Provide the [x, y] coordinate of the cell's center where the given text is located.  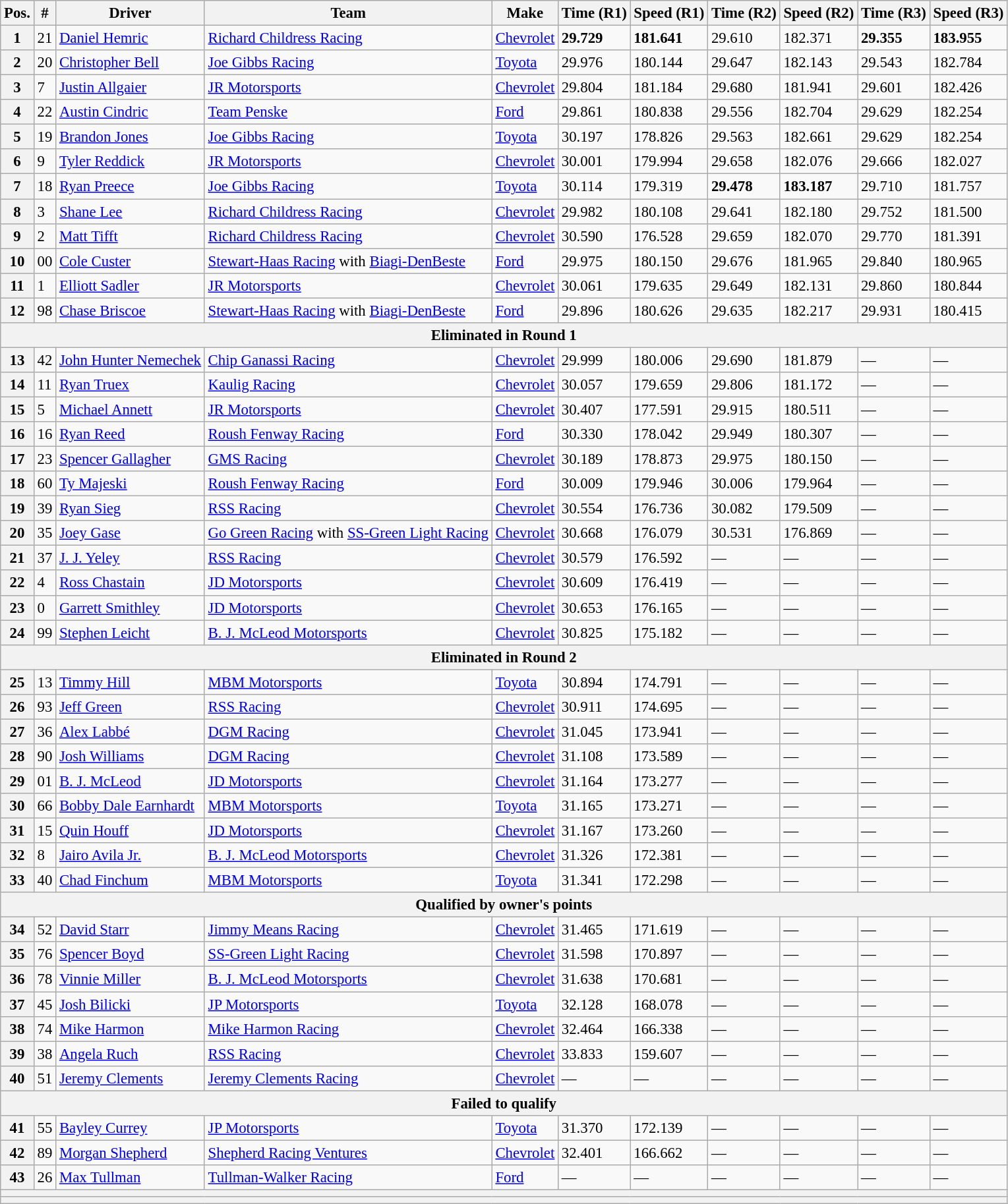
31.164 [595, 781]
Angela Ruch [131, 1054]
Max Tullman [131, 1178]
182.426 [968, 88]
Vinnie Miller [131, 979]
01 [45, 781]
172.298 [669, 880]
180.965 [968, 261]
29.896 [595, 310]
30.668 [595, 533]
Jeremy Clements Racing [348, 1078]
179.319 [669, 186]
29.999 [595, 360]
176.165 [669, 608]
30.006 [744, 484]
29.931 [894, 310]
29.915 [744, 409]
179.635 [669, 285]
179.659 [669, 385]
Spencer Boyd [131, 955]
32.128 [595, 1004]
170.897 [669, 955]
180.108 [669, 212]
29.840 [894, 261]
30.825 [595, 633]
182.217 [819, 310]
Shepherd Racing Ventures [348, 1153]
10 [17, 261]
Austin Cindric [131, 112]
Ross Chastain [131, 583]
14 [17, 385]
176.592 [669, 558]
Ryan Reed [131, 434]
174.791 [669, 682]
29.355 [894, 38]
176.419 [669, 583]
30.189 [595, 459]
182.143 [819, 63]
00 [45, 261]
33.833 [595, 1054]
# [45, 13]
74 [45, 1029]
29.647 [744, 63]
30.009 [595, 484]
179.994 [669, 161]
Spencer Gallagher [131, 459]
31.045 [595, 731]
181.172 [819, 385]
183.955 [968, 38]
31.167 [595, 831]
181.757 [968, 186]
29.690 [744, 360]
David Starr [131, 930]
173.277 [669, 781]
John Hunter Nemechek [131, 360]
173.271 [669, 806]
29.804 [595, 88]
180.626 [669, 310]
25 [17, 682]
93 [45, 707]
30.114 [595, 186]
29.982 [595, 212]
Ryan Preece [131, 186]
Team [348, 13]
Shane Lee [131, 212]
182.704 [819, 112]
178.873 [669, 459]
31.326 [595, 855]
Alex Labbé [131, 731]
Failed to qualify [504, 1103]
33 [17, 880]
182.784 [968, 63]
29.710 [894, 186]
30.330 [595, 434]
Qualified by owner's points [504, 905]
Cole Custer [131, 261]
30.554 [595, 509]
178.826 [669, 137]
159.607 [669, 1054]
27 [17, 731]
29.478 [744, 186]
168.078 [669, 1004]
J. J. Yeley [131, 558]
179.509 [819, 509]
31 [17, 831]
Ty Majeski [131, 484]
180.415 [968, 310]
183.187 [819, 186]
Josh Williams [131, 757]
176.528 [669, 236]
178.042 [669, 434]
76 [45, 955]
30.653 [595, 608]
30.894 [595, 682]
30.057 [595, 385]
31.638 [595, 979]
6 [17, 161]
182.661 [819, 137]
Stephen Leicht [131, 633]
180.511 [819, 409]
Elliott Sadler [131, 285]
30.082 [744, 509]
181.184 [669, 88]
78 [45, 979]
31.341 [595, 880]
Make [525, 13]
Go Green Racing with SS-Green Light Racing [348, 533]
29.806 [744, 385]
Jairo Avila Jr. [131, 855]
174.695 [669, 707]
182.076 [819, 161]
180.844 [968, 285]
51 [45, 1078]
Jeff Green [131, 707]
Morgan Shepherd [131, 1153]
29.610 [744, 38]
Chip Ganassi Racing [348, 360]
29.860 [894, 285]
176.079 [669, 533]
31.598 [595, 955]
29.659 [744, 236]
180.838 [669, 112]
Time (R3) [894, 13]
Tullman-Walker Racing [348, 1178]
Daniel Hemric [131, 38]
172.139 [669, 1128]
29.729 [595, 38]
0 [45, 608]
34 [17, 930]
30.531 [744, 533]
B. J. McLeod [131, 781]
17 [17, 459]
Mike Harmon [131, 1029]
89 [45, 1153]
181.641 [669, 38]
29.752 [894, 212]
179.946 [669, 484]
170.681 [669, 979]
181.965 [819, 261]
30.579 [595, 558]
30.609 [595, 583]
29.641 [744, 212]
173.260 [669, 831]
166.662 [669, 1153]
Eliminated in Round 1 [504, 335]
Time (R1) [595, 13]
182.027 [968, 161]
32.464 [595, 1029]
182.131 [819, 285]
24 [17, 633]
31.165 [595, 806]
31.370 [595, 1128]
29.601 [894, 88]
29.676 [744, 261]
171.619 [669, 930]
30.001 [595, 161]
52 [45, 930]
45 [45, 1004]
Chad Finchum [131, 880]
Pos. [17, 13]
Matt Tifft [131, 236]
30.197 [595, 137]
Speed (R3) [968, 13]
32.401 [595, 1153]
175.182 [669, 633]
Ryan Truex [131, 385]
30.590 [595, 236]
181.500 [968, 212]
180.144 [669, 63]
Christopher Bell [131, 63]
GMS Racing [348, 459]
30 [17, 806]
29.770 [894, 236]
43 [17, 1178]
29.635 [744, 310]
41 [17, 1128]
Josh Bilicki [131, 1004]
29.680 [744, 88]
Driver [131, 13]
182.371 [819, 38]
Speed (R2) [819, 13]
Chase Briscoe [131, 310]
Tyler Reddick [131, 161]
180.006 [669, 360]
Team Penske [348, 112]
30.061 [595, 285]
Eliminated in Round 2 [504, 657]
Ryan Sieg [131, 509]
29.949 [744, 434]
176.736 [669, 509]
60 [45, 484]
31.465 [595, 930]
Justin Allgaier [131, 88]
28 [17, 757]
176.869 [819, 533]
29.556 [744, 112]
29.649 [744, 285]
29.861 [595, 112]
Kaulig Racing [348, 385]
32 [17, 855]
166.338 [669, 1029]
Brandon Jones [131, 137]
29.563 [744, 137]
182.180 [819, 212]
29 [17, 781]
173.589 [669, 757]
31.108 [595, 757]
172.381 [669, 855]
30.407 [595, 409]
Time (R2) [744, 13]
66 [45, 806]
Michael Annett [131, 409]
181.941 [819, 88]
181.879 [819, 360]
29.658 [744, 161]
29.666 [894, 161]
177.591 [669, 409]
30.911 [595, 707]
29.543 [894, 63]
Joey Gase [131, 533]
Jimmy Means Racing [348, 930]
29.976 [595, 63]
180.307 [819, 434]
173.941 [669, 731]
98 [45, 310]
Bobby Dale Earnhardt [131, 806]
12 [17, 310]
Speed (R1) [669, 13]
Timmy Hill [131, 682]
Jeremy Clements [131, 1078]
99 [45, 633]
SS-Green Light Racing [348, 955]
182.070 [819, 236]
55 [45, 1128]
90 [45, 757]
179.964 [819, 484]
181.391 [968, 236]
Mike Harmon Racing [348, 1029]
Garrett Smithley [131, 608]
Quin Houff [131, 831]
Bayley Currey [131, 1128]
